Extract the (X, Y) coordinate from the center of the cell holding the provided text.  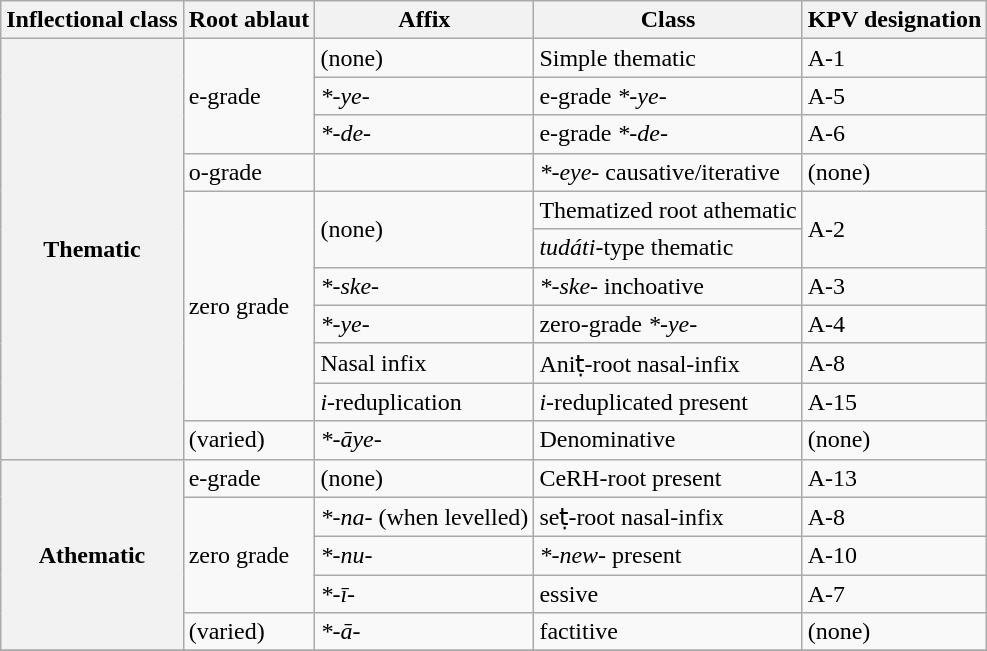
A-13 (894, 478)
A-1 (894, 58)
Inflectional class (92, 20)
KPV designation (894, 20)
Aniṭ-root nasal-infix (668, 363)
i-reduplicated present (668, 402)
Nasal infix (424, 363)
*-ī- (424, 594)
Root ablaut (249, 20)
A-5 (894, 96)
Class (668, 20)
A-4 (894, 324)
A-10 (894, 556)
A-3 (894, 286)
*-ske- (424, 286)
factitive (668, 632)
A-7 (894, 594)
Thematized root athematic (668, 210)
e-grade *-de- (668, 134)
essive (668, 594)
i-reduplication (424, 402)
zero-grade *-ye- (668, 324)
*-eye- causative/iterative (668, 172)
A-2 (894, 229)
seṭ-root nasal-infix (668, 517)
*-ske- inchoative (668, 286)
*-āye- (424, 440)
A-6 (894, 134)
*-de- (424, 134)
*-ā- (424, 632)
o-grade (249, 172)
Athematic (92, 555)
Affix (424, 20)
Denominative (668, 440)
*-na- (when levelled) (424, 517)
CeRH-root present (668, 478)
Simple thematic (668, 58)
*-new- present (668, 556)
e-grade *-ye- (668, 96)
*-nu- (424, 556)
Thematic (92, 249)
tudáti-type thematic (668, 248)
A-15 (894, 402)
